Output the [X, Y] coordinate of the center of the cell containing the given text.  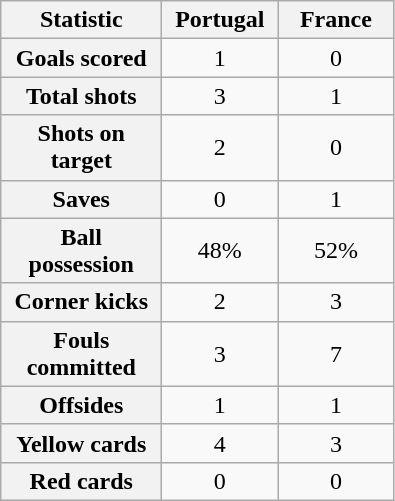
4 [220, 443]
Saves [82, 199]
Corner kicks [82, 302]
Yellow cards [82, 443]
52% [336, 250]
Goals scored [82, 58]
Statistic [82, 20]
Ball possession [82, 250]
Portugal [220, 20]
48% [220, 250]
Shots on target [82, 148]
Red cards [82, 481]
France [336, 20]
7 [336, 354]
Offsides [82, 405]
Total shots [82, 96]
Fouls committed [82, 354]
